Provide the [x, y] coordinate of the cell's center where the given text is located.  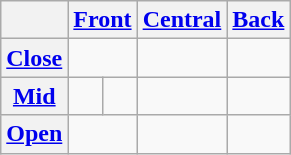
Back [258, 20]
Mid [34, 96]
Front [102, 20]
Open [34, 134]
Close [34, 58]
Central [182, 20]
